Capture the cell that displays the provided text and extract its (X, Y) central coordinate. 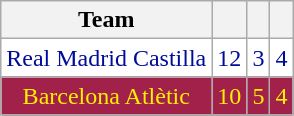
3 (258, 58)
Barcelona Atlètic (106, 96)
12 (230, 58)
Real Madrid Castilla (106, 58)
10 (230, 96)
5 (258, 96)
Team (106, 20)
